Determine the [X, Y] coordinate at the center of the cell enclosing the given text.  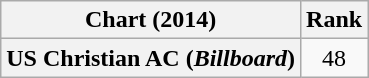
Chart (2014) [151, 20]
48 [334, 58]
Rank [334, 20]
US Christian AC (Billboard) [151, 58]
